Return the [X, Y] coordinate for the center point of the cell that contains the specified text.  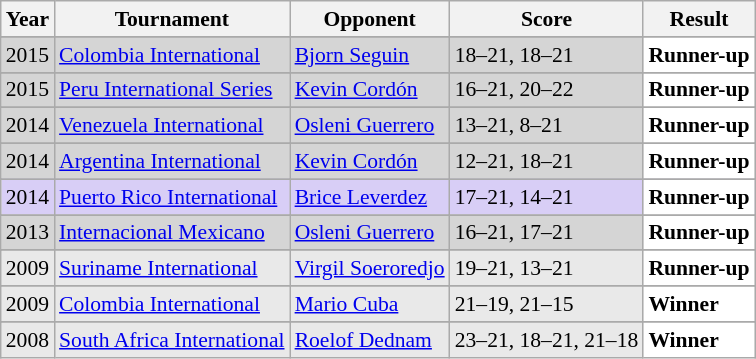
21–19, 21–15 [547, 304]
Result [698, 19]
Roelof Dednam [370, 340]
Puerto Rico International [172, 197]
18–21, 18–21 [547, 55]
2013 [28, 233]
Year [28, 19]
Suriname International [172, 269]
Venezuela International [172, 126]
Argentina International [172, 162]
Mario Cuba [370, 304]
16–21, 20–22 [547, 90]
Peru International Series [172, 90]
Score [547, 19]
13–21, 8–21 [547, 126]
South Africa International [172, 340]
Internacional Mexicano [172, 233]
16–21, 17–21 [547, 233]
2008 [28, 340]
Virgil Soeroredjo [370, 269]
Opponent [370, 19]
12–21, 18–21 [547, 162]
19–21, 13–21 [547, 269]
Brice Leverdez [370, 197]
17–21, 14–21 [547, 197]
23–21, 18–21, 21–18 [547, 340]
Bjorn Seguin [370, 55]
Tournament [172, 19]
